Detect which cell encompasses the target text, then output its [x, y] center coordinate. 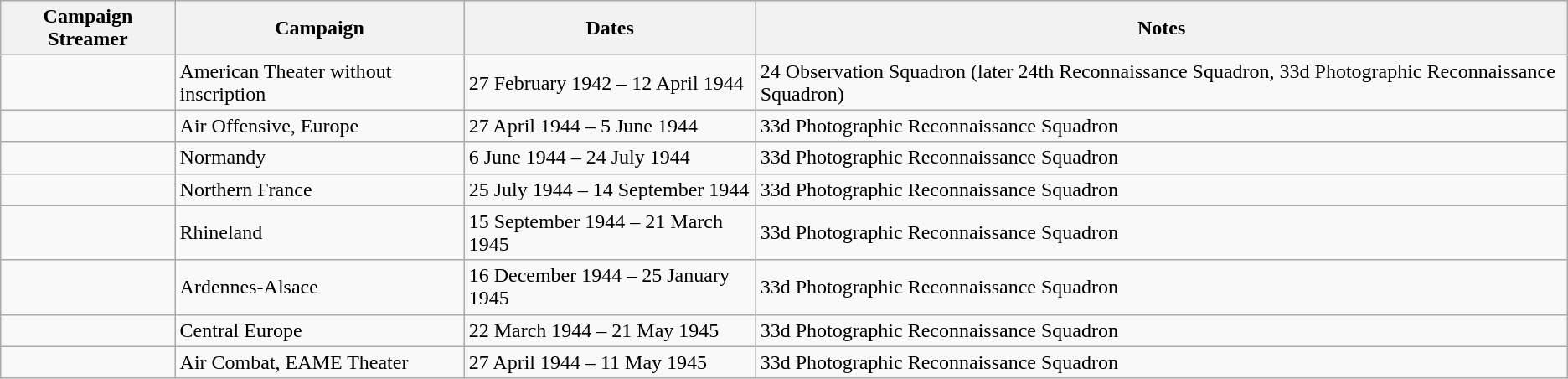
Notes [1161, 29]
Ardennes-Alsace [320, 287]
16 December 1944 – 25 January 1945 [610, 287]
24 Observation Squadron (later 24th Reconnaissance Squadron, 33d Photographic Reconnaissance Squadron) [1161, 82]
6 June 1944 – 24 July 1944 [610, 158]
Campaign [320, 29]
Air Offensive, Europe [320, 126]
15 September 1944 – 21 March 1945 [610, 233]
25 July 1944 – 14 September 1944 [610, 189]
Dates [610, 29]
American Theater without inscription [320, 82]
27 February 1942 – 12 April 1944 [610, 82]
Normandy [320, 158]
Air Combat, EAME Theater [320, 362]
27 April 1944 – 11 May 1945 [610, 362]
Northern France [320, 189]
27 April 1944 – 5 June 1944 [610, 126]
Campaign Streamer [88, 29]
22 March 1944 – 21 May 1945 [610, 330]
Rhineland [320, 233]
Central Europe [320, 330]
